From the cell containing the given text, extract its center point as (X, Y) coordinate. 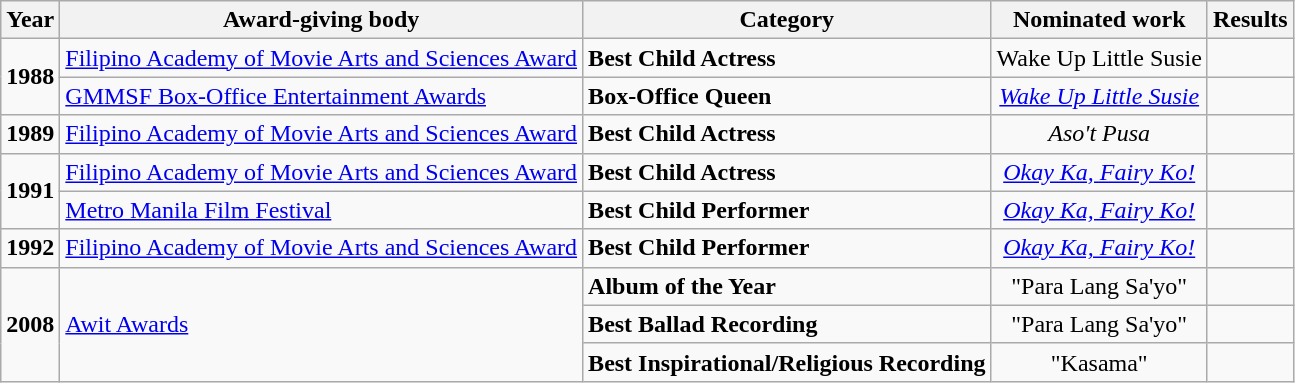
Best Inspirational/Religious Recording (787, 362)
Metro Manila Film Festival (322, 210)
Awit Awards (322, 324)
1992 (30, 248)
Box-Office Queen (787, 96)
Award-giving body (322, 20)
Year (30, 20)
GMMSF Box-Office Entertainment Awards (322, 96)
Results (1250, 20)
1991 (30, 191)
2008 (30, 324)
Aso't Pusa (1099, 134)
"Kasama" (1099, 362)
Best Ballad Recording (787, 324)
1988 (30, 77)
1989 (30, 134)
Nominated work (1099, 20)
Category (787, 20)
Album of the Year (787, 286)
